Search for the cell housing the specified text and yield its (X, Y) center coordinate. 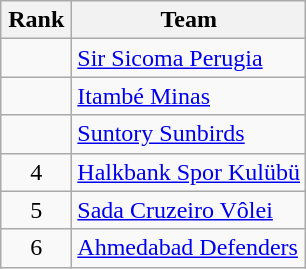
Sir Sicoma Perugia (189, 58)
Suntory Sunbirds (189, 134)
Team (189, 20)
Ahmedabad Defenders (189, 248)
6 (36, 248)
Sada Cruzeiro Vôlei (189, 210)
5 (36, 210)
4 (36, 172)
Rank (36, 20)
Itambé Minas (189, 96)
Halkbank Spor Kulübü (189, 172)
